Locate the cell with the specified text and output its (X, Y) center coordinate. 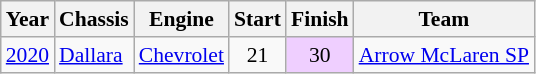
Year (28, 19)
Dallara (94, 55)
Finish (320, 19)
30 (320, 55)
Arrow McLaren SP (444, 55)
Engine (182, 19)
Chevrolet (182, 55)
Start (258, 19)
2020 (28, 55)
Team (444, 19)
21 (258, 55)
Chassis (94, 19)
